Return the (x, y) coordinate for the center point of the cell that contains the specified text.  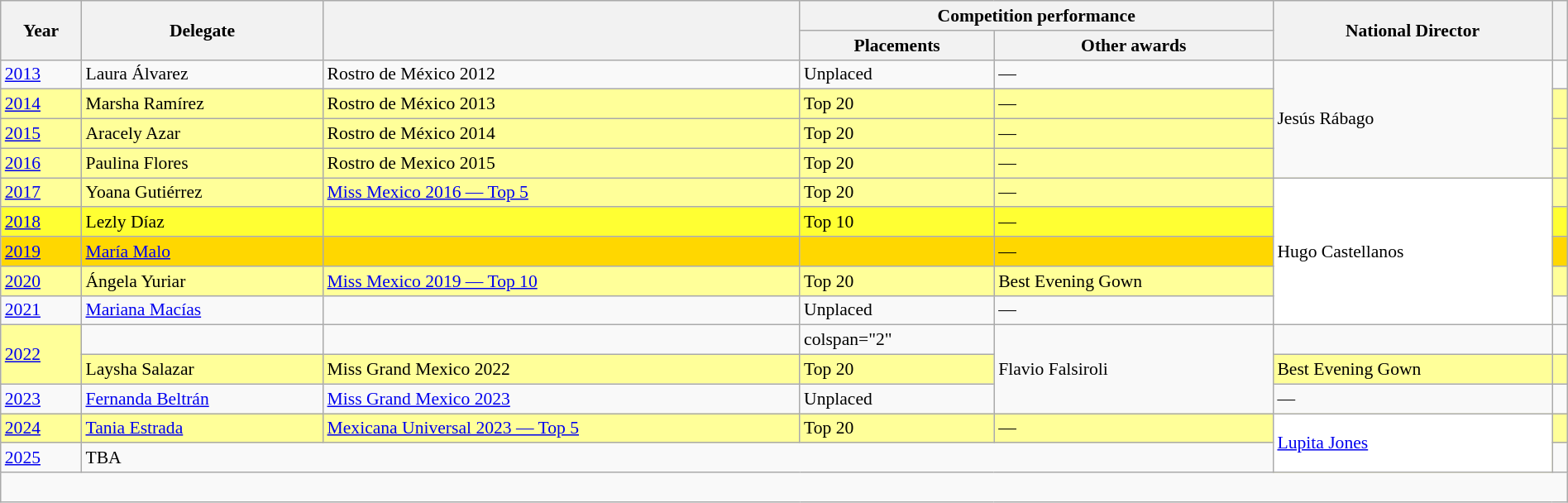
2019 (41, 251)
TBA (676, 458)
Lupita Jones (1413, 443)
2021 (41, 310)
Flavio Falsiroli (1133, 369)
Mexicana Universal 2023 — Top 5 (562, 429)
2014 (41, 104)
2022 (41, 354)
Hugo Castellanos (1413, 251)
Mariana Macías (202, 310)
María Malo (202, 251)
Miss Grand Mexico 2022 (562, 370)
Aracely Azar (202, 134)
National Director (1413, 30)
Placements (896, 46)
Miss Mexico 2016 — Top 5 (562, 193)
Delegate (202, 30)
Rostro de Mexico 2015 (562, 163)
2015 (41, 134)
Paulina Flores (202, 163)
Rostro de México 2014 (562, 134)
Rostro de México 2013 (562, 104)
Ángela Yuriar (202, 281)
2017 (41, 193)
2018 (41, 223)
Top 10 (896, 223)
Yoana Gutiérrez (202, 193)
Laysha Salazar (202, 370)
2016 (41, 163)
Miss Grand Mexico 2023 (562, 399)
Miss Mexico 2019 — Top 10 (562, 281)
Jesús Rábago (1413, 118)
2023 (41, 399)
Lezly Díaz (202, 223)
Marsha Ramírez (202, 104)
2020 (41, 281)
2025 (41, 458)
Tania Estrada (202, 429)
Year (41, 30)
2013 (41, 74)
2024 (41, 429)
Other awards (1133, 46)
Fernanda Beltrán (202, 399)
Competition performance (1036, 16)
Laura Álvarez (202, 74)
colspan="2" (896, 340)
Rostro de México 2012 (562, 74)
